Identify which cell holds the provided text, then report its (x, y) central coordinate. 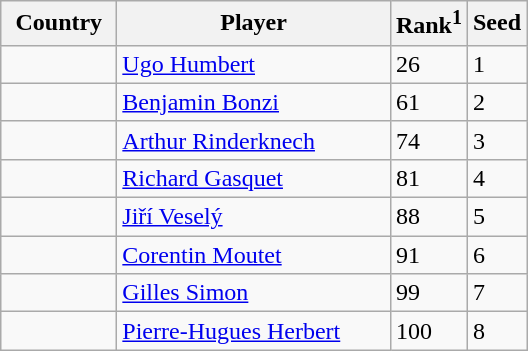
Ugo Humbert (254, 64)
Richard Gasquet (254, 178)
Benjamin Bonzi (254, 102)
Country (59, 24)
100 (428, 331)
Jiří Veselý (254, 217)
3 (496, 140)
Player (254, 24)
91 (428, 255)
Pierre-Hugues Herbert (254, 331)
Arthur Rinderknech (254, 140)
8 (496, 331)
88 (428, 217)
7 (496, 293)
74 (428, 140)
99 (428, 293)
1 (496, 64)
2 (496, 102)
Rank1 (428, 24)
61 (428, 102)
5 (496, 217)
Seed (496, 24)
81 (428, 178)
Corentin Moutet (254, 255)
26 (428, 64)
Gilles Simon (254, 293)
6 (496, 255)
4 (496, 178)
